Scan for the cell matching the given text and deliver its (X, Y) coordinate at center. 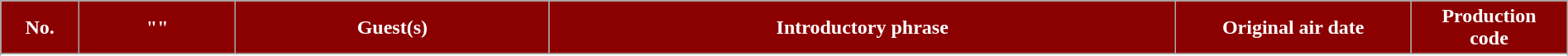
"" (157, 28)
Guest(s) (392, 28)
Original air date (1293, 28)
Introductory phrase (863, 28)
Production code (1489, 28)
No. (40, 28)
